Scan for the cell matching the given text and deliver its (X, Y) coordinate at center. 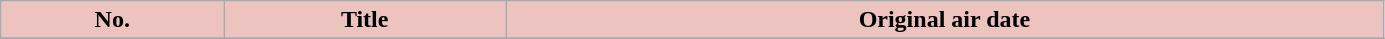
Title (365, 20)
No. (112, 20)
Original air date (945, 20)
